Pinpoint the cell where the given text exists, returning its [x, y] midpoint coordinate. 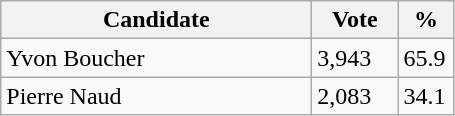
34.1 [426, 96]
3,943 [355, 58]
Pierre Naud [156, 96]
65.9 [426, 58]
2,083 [355, 96]
% [426, 20]
Vote [355, 20]
Yvon Boucher [156, 58]
Candidate [156, 20]
